Pinpoint the cell where the given text exists, returning its [X, Y] midpoint coordinate. 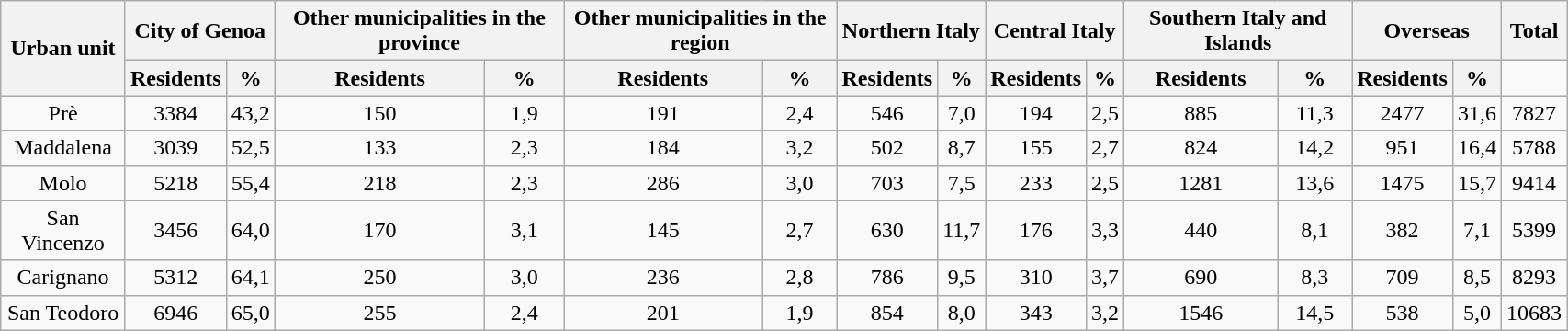
2,8 [799, 278]
64,0 [250, 230]
5788 [1534, 148]
8,5 [1477, 278]
885 [1201, 113]
Carignano [63, 278]
236 [663, 278]
218 [380, 183]
15,7 [1477, 183]
Southern Italy and Islands [1238, 31]
Maddalena [63, 148]
City of Genoa [200, 31]
6946 [175, 313]
8293 [1534, 278]
14,5 [1315, 313]
Northern Italy [911, 31]
Total [1534, 31]
3,3 [1106, 230]
502 [887, 148]
San Vincenzo [63, 230]
133 [380, 148]
8,0 [962, 313]
3,7 [1106, 278]
7,5 [962, 183]
5,0 [1477, 313]
43,2 [250, 113]
64,1 [250, 278]
191 [663, 113]
703 [887, 183]
440 [1201, 230]
184 [663, 148]
3039 [175, 148]
San Teodoro [63, 313]
1475 [1403, 183]
2477 [1403, 113]
1281 [1201, 183]
11,3 [1315, 113]
Urban unit [63, 48]
Prè [63, 113]
255 [380, 313]
7,1 [1477, 230]
7827 [1534, 113]
Molo [63, 183]
824 [1201, 148]
3384 [175, 113]
250 [380, 278]
11,7 [962, 230]
1546 [1201, 313]
170 [380, 230]
14,2 [1315, 148]
16,4 [1477, 148]
7,0 [962, 113]
145 [663, 230]
13,6 [1315, 183]
8,7 [962, 148]
546 [887, 113]
3456 [175, 230]
310 [1036, 278]
8,3 [1315, 278]
9414 [1534, 183]
709 [1403, 278]
786 [887, 278]
Central Italy [1055, 31]
52,5 [250, 148]
9,5 [962, 278]
55,4 [250, 183]
286 [663, 183]
Other municipalities in the province [419, 31]
176 [1036, 230]
5218 [175, 183]
382 [1403, 230]
155 [1036, 148]
Overseas [1427, 31]
194 [1036, 113]
3,1 [525, 230]
5312 [175, 278]
Other municipalities in the region [700, 31]
31,6 [1477, 113]
233 [1036, 183]
951 [1403, 148]
630 [887, 230]
10683 [1534, 313]
150 [380, 113]
343 [1036, 313]
65,0 [250, 313]
8,1 [1315, 230]
690 [1201, 278]
538 [1403, 313]
201 [663, 313]
5399 [1534, 230]
854 [887, 313]
